Extract the (x, y) coordinate from the center of the cell holding the provided text.  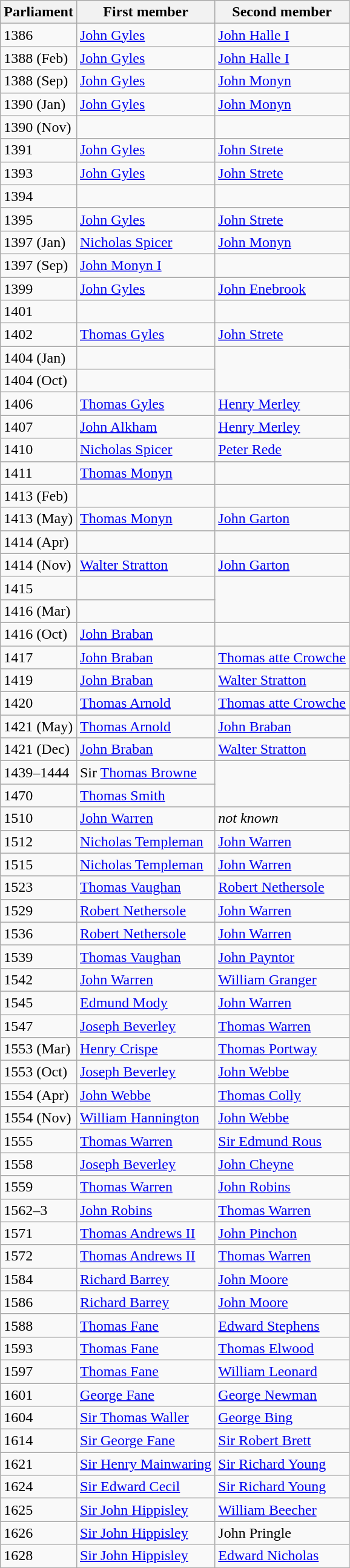
1390 (Jan) (39, 104)
John Payntor (282, 957)
Sir Thomas Waller (145, 1418)
George Newman (282, 1394)
Sir Edward Cecil (145, 1487)
1542 (39, 980)
1388 (Sep) (39, 81)
George Fane (145, 1394)
1404 (Oct) (39, 381)
1571 (39, 1233)
1625 (39, 1510)
1624 (39, 1487)
1512 (39, 842)
1419 (39, 680)
William Leonard (282, 1371)
1391 (39, 150)
1547 (39, 1026)
1628 (39, 1556)
1470 (39, 796)
1597 (39, 1371)
1386 (39, 35)
John Pinchon (282, 1233)
1554 (Nov) (39, 1118)
Thomas Elwood (282, 1348)
1421 (Dec) (39, 749)
William Hannington (145, 1118)
1510 (39, 819)
1415 (39, 588)
1395 (39, 219)
John Cheyne (282, 1164)
1554 (Apr) (39, 1095)
1420 (39, 703)
1388 (Feb) (39, 58)
1414 (Apr) (39, 542)
Sir Thomas Browne (145, 772)
Edmund Mody (145, 1003)
Sir George Fane (145, 1441)
Peter Rede (282, 450)
John Pringle (282, 1533)
1406 (39, 404)
1584 (39, 1279)
John Enebrook (282, 289)
1413 (Feb) (39, 496)
1393 (39, 173)
1413 (May) (39, 519)
1421 (May) (39, 726)
1604 (39, 1418)
1397 (Jan) (39, 242)
Sir Henry Mainwaring (145, 1464)
Sir Edmund Rous (282, 1141)
William Granger (282, 980)
1545 (39, 1003)
Sir Robert Brett (282, 1441)
1390 (Nov) (39, 127)
1417 (39, 657)
1439–1444 (39, 772)
1558 (39, 1164)
1414 (Nov) (39, 565)
1401 (39, 312)
1555 (39, 1141)
1553 (Mar) (39, 1049)
1626 (39, 1533)
1523 (39, 888)
1593 (39, 1348)
1410 (39, 450)
1621 (39, 1464)
1536 (39, 934)
1562–3 (39, 1210)
Thomas Portway (282, 1049)
1559 (39, 1187)
1572 (39, 1256)
1411 (39, 473)
1402 (39, 335)
1515 (39, 865)
1588 (39, 1325)
Second member (282, 12)
First member (145, 12)
Henry Crispe (145, 1049)
John Monyn I (145, 265)
Edward Nicholas (282, 1556)
1416 (Mar) (39, 611)
1601 (39, 1394)
1614 (39, 1441)
Thomas Smith (145, 796)
1404 (Jan) (39, 358)
Parliament (39, 12)
1399 (39, 289)
not known (282, 819)
1416 (Oct) (39, 634)
Edward Stephens (282, 1325)
1539 (39, 957)
1553 (Oct) (39, 1072)
1407 (39, 427)
Thomas Colly (282, 1095)
1529 (39, 911)
1394 (39, 196)
John Alkham (145, 427)
1586 (39, 1302)
George Bing (282, 1418)
William Beecher (282, 1510)
1397 (Sep) (39, 265)
